Provide the (X, Y) coordinate of the cell's center where the given text is located.  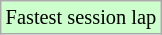
Fastest session lap (81, 17)
